Scan for the cell matching the given text and deliver its (x, y) coordinate at center. 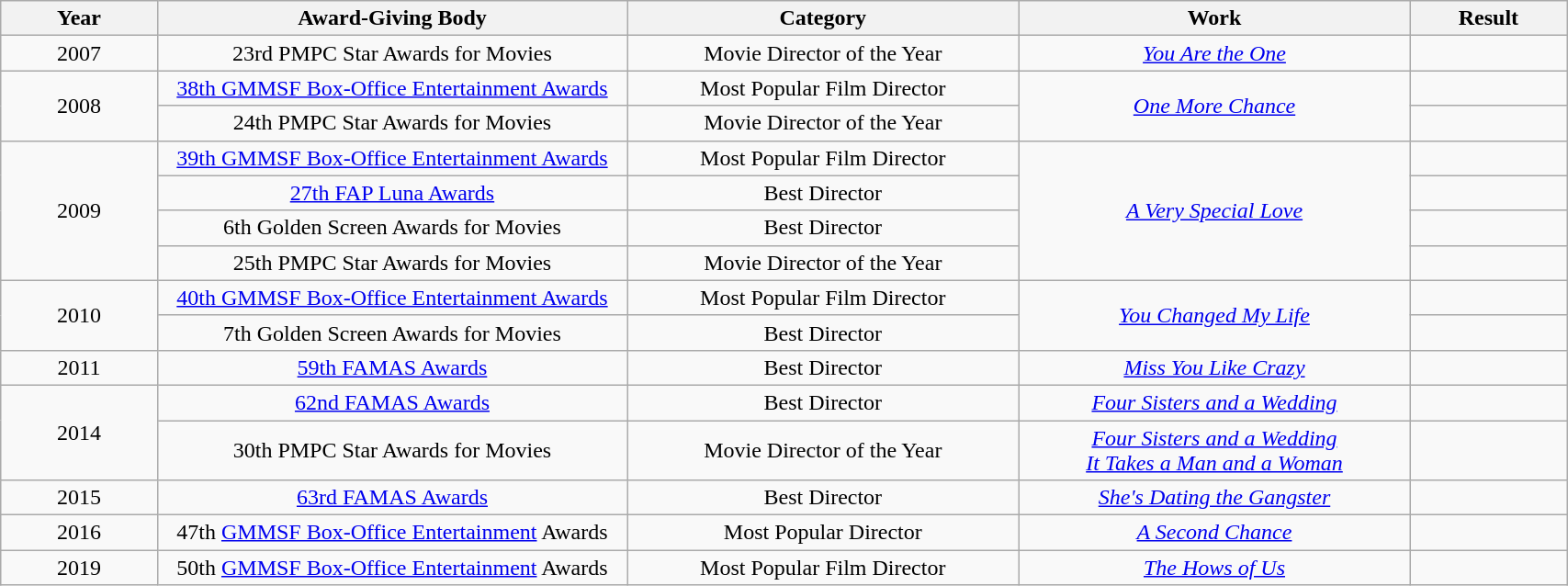
One More Chance (1214, 106)
2015 (79, 498)
Four Sisters and a Wedding (1214, 402)
24th PMPC Star Awards for Movies (391, 123)
2011 (79, 367)
2019 (79, 568)
38th GMMSF Box-Office Entertainment Awards (391, 88)
Work (1214, 18)
23rd PMPC Star Awards for Movies (391, 53)
2016 (79, 533)
27th FAP Luna Awards (391, 193)
30th PMPC Star Awards for Movies (391, 450)
You Changed My Life (1214, 315)
Year (79, 18)
A Very Special Love (1214, 210)
25th PMPC Star Awards for Movies (391, 263)
Most Popular Director (823, 533)
The Hows of Us (1214, 568)
39th GMMSF Box-Office Entertainment Awards (391, 158)
7th Golden Screen Awards for Movies (391, 332)
She's Dating the Gangster (1214, 498)
Miss You Like Crazy (1214, 367)
59th FAMAS Awards (391, 367)
Award-Giving Body (391, 18)
A Second Chance (1214, 533)
Category (823, 18)
Result (1488, 18)
40th GMMSF Box-Office Entertainment Awards (391, 298)
6th Golden Screen Awards for Movies (391, 228)
Four Sisters and a WeddingIt Takes a Man and a Woman (1214, 450)
2009 (79, 210)
47th GMMSF Box-Office Entertainment Awards (391, 533)
2014 (79, 432)
50th GMMSF Box-Office Entertainment Awards (391, 568)
2010 (79, 315)
You Are the One (1214, 53)
62nd FAMAS Awards (391, 402)
63rd FAMAS Awards (391, 498)
2008 (79, 106)
2007 (79, 53)
